Pinpoint the cell where the given text exists, returning its (X, Y) midpoint coordinate. 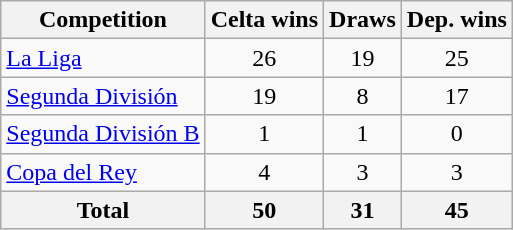
31 (363, 210)
Total (103, 210)
Segunda División (103, 96)
4 (264, 172)
26 (264, 58)
8 (363, 96)
50 (264, 210)
Segunda División B (103, 134)
Dep. wins (456, 20)
Draws (363, 20)
17 (456, 96)
45 (456, 210)
Copa del Rey (103, 172)
Competition (103, 20)
La Liga (103, 58)
Celta wins (264, 20)
25 (456, 58)
0 (456, 134)
